Find where the given text appears and provide that cell's center as (x, y) coordinate. 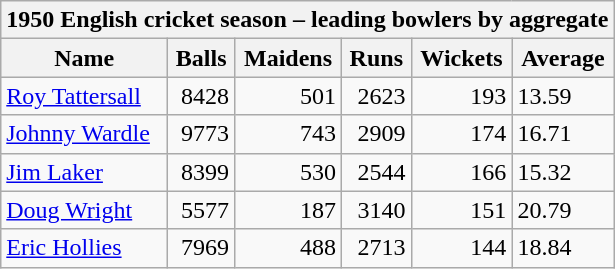
501 (288, 96)
2623 (377, 96)
2909 (377, 134)
530 (288, 172)
Average (563, 58)
166 (462, 172)
Roy Tattersall (84, 96)
1950 English cricket season – leading bowlers by aggregate (308, 20)
Balls (202, 58)
16.71 (563, 134)
2713 (377, 248)
7969 (202, 248)
3140 (377, 210)
174 (462, 134)
743 (288, 134)
2544 (377, 172)
8428 (202, 96)
151 (462, 210)
15.32 (563, 172)
488 (288, 248)
Doug Wright (84, 210)
193 (462, 96)
Name (84, 58)
8399 (202, 172)
5577 (202, 210)
18.84 (563, 248)
Johnny Wardle (84, 134)
144 (462, 248)
Wickets (462, 58)
Maidens (288, 58)
9773 (202, 134)
Jim Laker (84, 172)
Runs (377, 58)
13.59 (563, 96)
Eric Hollies (84, 248)
20.79 (563, 210)
187 (288, 210)
